Search for the cell housing the specified text and yield its (X, Y) center coordinate. 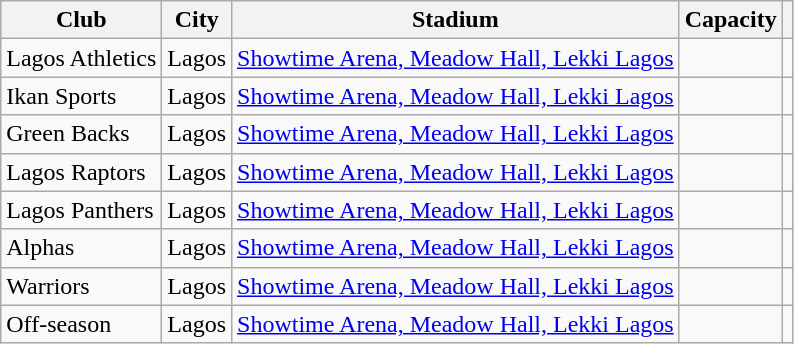
Capacity (730, 20)
Alphas (82, 248)
Warriors (82, 286)
Off-season (82, 324)
Lagos Raptors (82, 172)
Club (82, 20)
City (197, 20)
Ikan Sports (82, 96)
Stadium (456, 20)
Lagos Athletics (82, 58)
Lagos Panthers (82, 210)
Green Backs (82, 134)
